Scan for the cell matching the given text and deliver its [x, y] coordinate at center. 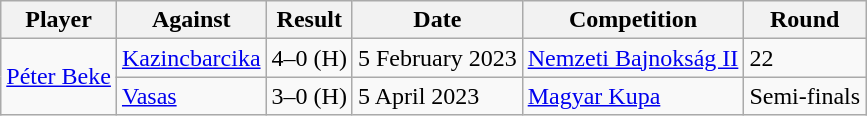
Against [191, 20]
Magyar Kupa [633, 96]
Result [309, 20]
5 February 2023 [437, 58]
Nemzeti Bajnokság II [633, 58]
Date [437, 20]
Péter Beke [59, 77]
3–0 (H) [309, 96]
Semi-finals [805, 96]
Kazincbarcika [191, 58]
Player [59, 20]
Competition [633, 20]
5 April 2023 [437, 96]
22 [805, 58]
4–0 (H) [309, 58]
Vasas [191, 96]
Round [805, 20]
